Find where the given text appears and provide that cell's center as (X, Y) coordinate. 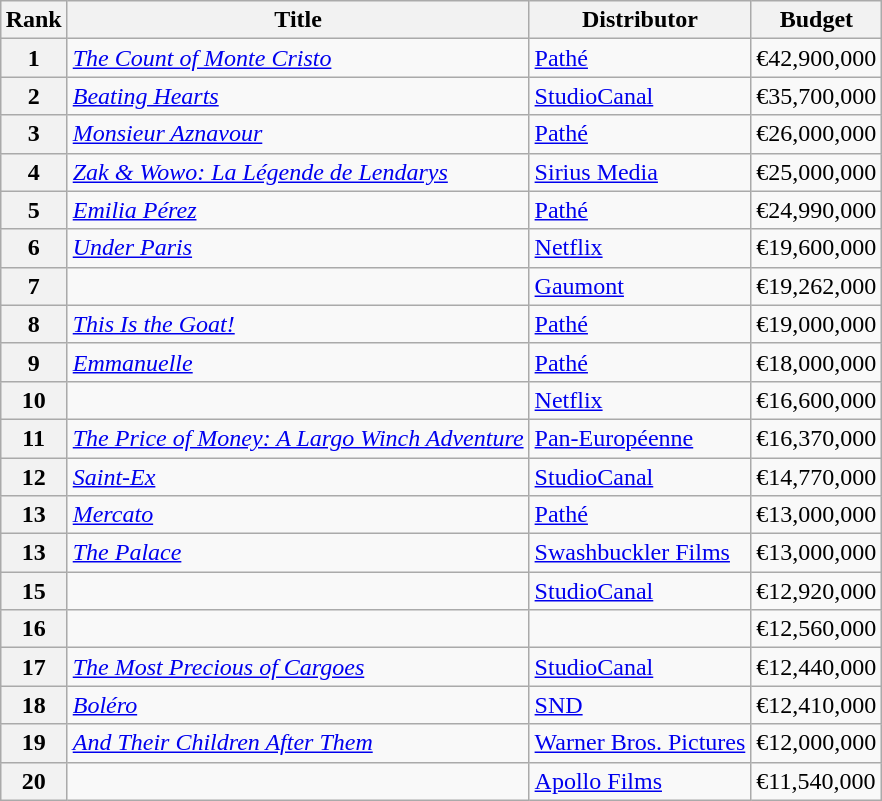
10 (34, 400)
3 (34, 134)
Boléro (298, 705)
1 (34, 58)
9 (34, 362)
And Their Children After Them (298, 743)
7 (34, 286)
€24,990,000 (816, 210)
€19,000,000 (816, 324)
Zak & Wowo: La Légende de Lendarys (298, 172)
€26,000,000 (816, 134)
€12,000,000 (816, 743)
€42,900,000 (816, 58)
8 (34, 324)
16 (34, 629)
€16,600,000 (816, 400)
Apollo Films (640, 781)
€14,770,000 (816, 477)
The Palace (298, 553)
€12,920,000 (816, 591)
Mercato (298, 515)
€25,000,000 (816, 172)
This Is the Goat! (298, 324)
SND (640, 705)
11 (34, 438)
2 (34, 96)
€35,700,000 (816, 96)
Distributor (640, 20)
Emilia Pérez (298, 210)
5 (34, 210)
12 (34, 477)
Monsieur Aznavour (298, 134)
Gaumont (640, 286)
€11,540,000 (816, 781)
Sirius Media (640, 172)
Emmanuelle (298, 362)
4 (34, 172)
Title (298, 20)
Beating Hearts (298, 96)
€12,410,000 (816, 705)
18 (34, 705)
Saint-Ex (298, 477)
17 (34, 667)
The Price of Money: A Largo Winch Adventure (298, 438)
Rank (34, 20)
€12,560,000 (816, 629)
€19,600,000 (816, 248)
Swashbuckler Films (640, 553)
The Count of Monte Cristo (298, 58)
6 (34, 248)
€19,262,000 (816, 286)
€18,000,000 (816, 362)
€12,440,000 (816, 667)
€16,370,000 (816, 438)
Budget (816, 20)
20 (34, 781)
Pan-Européenne (640, 438)
19 (34, 743)
The Most Precious of Cargoes (298, 667)
15 (34, 591)
Warner Bros. Pictures (640, 743)
Under Paris (298, 248)
